Output the [X, Y] coordinate of the center of the cell containing the given text.  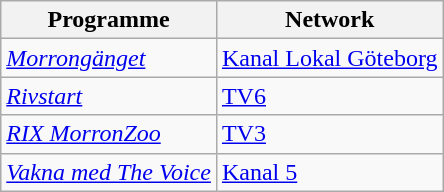
Kanal Lokal Göteborg [330, 58]
TV3 [330, 134]
Network [330, 20]
Vakna med The Voice [109, 172]
Programme [109, 20]
RIX MorronZoo [109, 134]
Morrongänget [109, 58]
Kanal 5 [330, 172]
TV6 [330, 96]
Rivstart [109, 96]
